From the cell containing the given text, extract its center point as (x, y) coordinate. 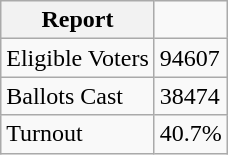
Turnout (78, 134)
Ballots Cast (78, 96)
94607 (190, 58)
Eligible Voters (78, 58)
38474 (190, 96)
Report (78, 20)
40.7% (190, 134)
